Provide the (X, Y) coordinate of the cell's center where the given text is located.  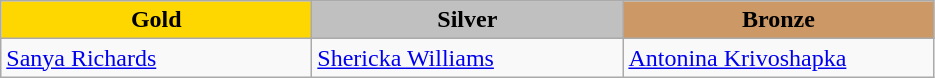
Gold (156, 20)
Shericka Williams (468, 58)
Silver (468, 20)
Sanya Richards (156, 58)
Antonina Krivoshapka (778, 58)
Bronze (778, 20)
